For the text-containing cell, return its midpoint in (x, y) coordinate format. 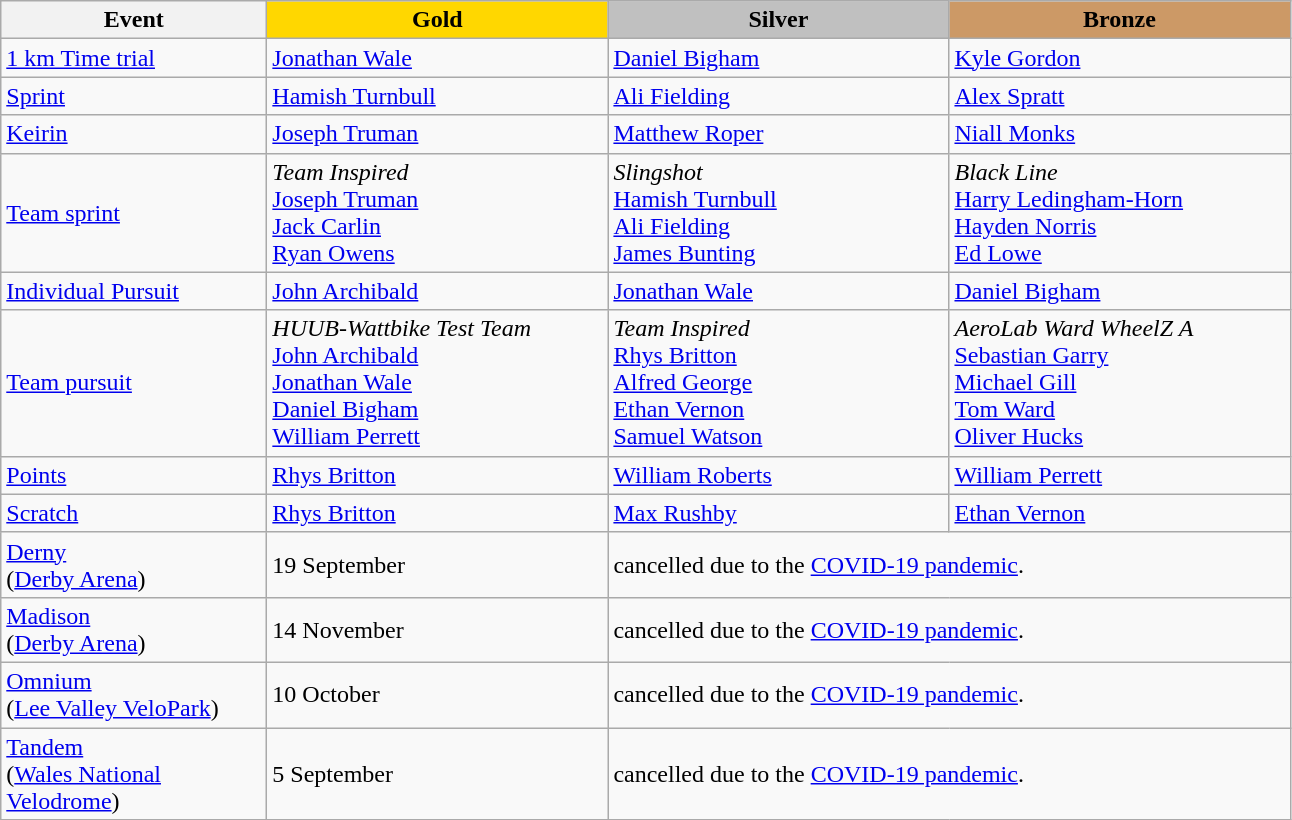
Ali Fielding (778, 96)
Scratch (134, 513)
1 km Time trial (134, 58)
Hamish Turnbull (438, 96)
Team pursuit (134, 383)
SlingshotHamish TurnbullAli FieldingJames Bunting (778, 212)
Joseph Truman (438, 134)
14 November (438, 630)
Team InspiredRhys Britton Alfred GeorgeEthan VernonSamuel Watson (778, 383)
John Archibald (438, 291)
19 September (438, 564)
Derny (Derby Arena) (134, 564)
Matthew Roper (778, 134)
Event (134, 20)
Team sprint (134, 212)
Bronze (1120, 20)
William Roberts (778, 475)
Ethan Vernon (1120, 513)
Niall Monks (1120, 134)
Tandem (Wales National Velodrome) (134, 774)
Individual Pursuit (134, 291)
Points (134, 475)
Silver (778, 20)
Gold (438, 20)
Team InspiredJoseph TrumanJack CarlinRyan Owens (438, 212)
HUUB-Wattbike Test TeamJohn Archibald Jonathan WaleDaniel BighamWilliam Perrett (438, 383)
AeroLab Ward WheelZ ASebastian Garry Michael GillTom WardOliver Hucks (1120, 383)
Kyle Gordon (1120, 58)
5 September (438, 774)
Alex Spratt (1120, 96)
10 October (438, 694)
Keirin (134, 134)
William Perrett (1120, 475)
Madison (Derby Arena) (134, 630)
Omnium (Lee Valley VeloPark) (134, 694)
Sprint (134, 96)
Max Rushby (778, 513)
Black LineHarry Ledingham-HornHayden NorrisEd Lowe (1120, 212)
